From the cell containing the given text, extract its center point as [x, y] coordinate. 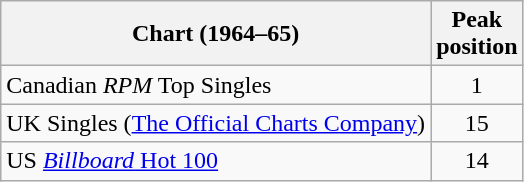
UK Singles (The Official Charts Company) [216, 123]
Peakposition [477, 34]
15 [477, 123]
1 [477, 85]
Chart (1964–65) [216, 34]
US Billboard Hot 100 [216, 161]
Canadian RPM Top Singles [216, 85]
14 [477, 161]
